Locate the cell with the specified text and output its [x, y] center coordinate. 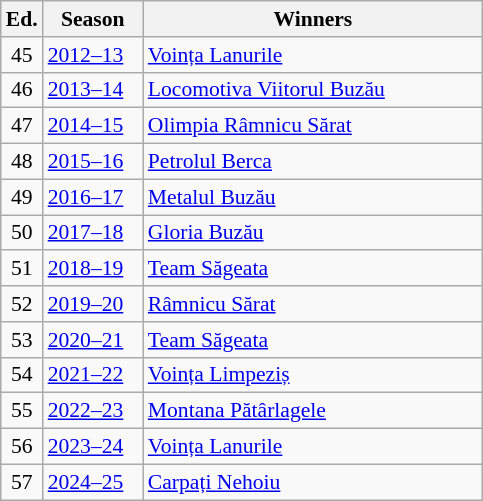
Ed. [22, 19]
46 [22, 90]
Petrolul Berca [313, 162]
51 [22, 269]
Carpați Nehoiu [313, 482]
49 [22, 197]
Olimpia Râmnicu Sărat [313, 126]
2018–19 [93, 269]
Râmnicu Sărat [313, 304]
54 [22, 375]
50 [22, 233]
47 [22, 126]
55 [22, 411]
Voința Limpeziș [313, 375]
2024–25 [93, 482]
2013–14 [93, 90]
2012–13 [93, 55]
Locomotiva Viitorul Buzău [313, 90]
2019–20 [93, 304]
Season [93, 19]
Gloria Buzău [313, 233]
Metalul Buzău [313, 197]
45 [22, 55]
2017–18 [93, 233]
Montana Pătârlagele [313, 411]
2022–23 [93, 411]
48 [22, 162]
2015–16 [93, 162]
53 [22, 340]
56 [22, 447]
2023–24 [93, 447]
52 [22, 304]
2021–22 [93, 375]
57 [22, 482]
2016–17 [93, 197]
Winners [313, 19]
2014–15 [93, 126]
2020–21 [93, 340]
